Locate the cell with the specified text and output its (x, y) center coordinate. 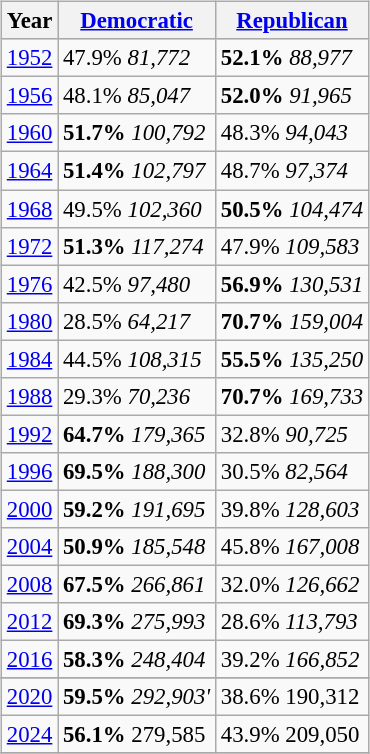
2016 (29, 660)
50.9% 185,548 (137, 547)
51.7% 100,792 (137, 133)
58.3% 248,404 (137, 660)
28.6% 113,793 (292, 622)
48.1% 85,047 (137, 96)
29.3% 70,236 (137, 396)
42.5% 97,480 (137, 284)
Republican (292, 21)
69.5% 188,300 (137, 472)
2008 (29, 584)
48.3% 94,043 (292, 133)
45.8% 167,008 (292, 547)
55.5% 135,250 (292, 359)
1968 (29, 209)
28.5% 64,217 (137, 321)
1996 (29, 472)
1988 (29, 396)
50.5% 104,474 (292, 209)
70.7% 169,733 (292, 396)
47.9% 109,583 (292, 246)
1984 (29, 359)
69.3% 275,993 (137, 622)
1976 (29, 284)
67.5% 266,861 (137, 584)
1964 (29, 171)
48.7% 97,374 (292, 171)
59.5% 292,903' (137, 697)
1956 (29, 96)
1972 (29, 246)
38.6% 190,312 (292, 697)
39.8% 128,603 (292, 509)
1980 (29, 321)
47.9% 81,772 (137, 58)
39.2% 166,852 (292, 660)
51.4% 102,797 (137, 171)
59.2% 191,695 (137, 509)
Year (29, 21)
2012 (29, 622)
44.5% 108,315 (137, 359)
51.3% 117,274 (137, 246)
70.7% 159,004 (292, 321)
32.8% 90,725 (292, 434)
56.1% 279,585 (137, 735)
2024 (29, 735)
1960 (29, 133)
49.5% 102,360 (137, 209)
2004 (29, 547)
43.9% 209,050 (292, 735)
52.0% 91,965 (292, 96)
2020 (29, 697)
30.5% 82,564 (292, 472)
52.1% 88,977 (292, 58)
64.7% 179,365 (137, 434)
56.9% 130,531 (292, 284)
1952 (29, 58)
Democratic (137, 21)
32.0% 126,662 (292, 584)
1992 (29, 434)
2000 (29, 509)
